From the cell containing the given text, extract its center point as [X, Y] coordinate. 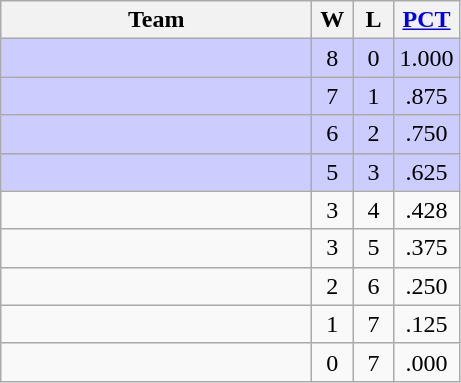
L [374, 20]
.875 [426, 96]
.250 [426, 286]
.625 [426, 172]
.428 [426, 210]
Team [156, 20]
PCT [426, 20]
4 [374, 210]
.750 [426, 134]
8 [332, 58]
.375 [426, 248]
W [332, 20]
1.000 [426, 58]
.000 [426, 362]
.125 [426, 324]
